Capture the cell that displays the provided text and extract its [x, y] central coordinate. 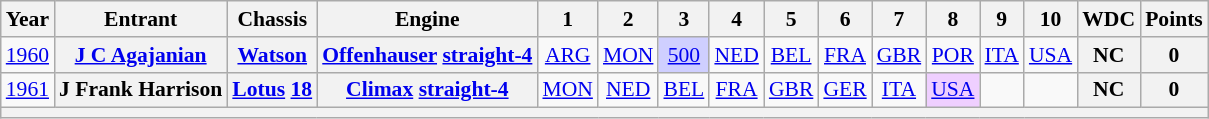
1 [568, 19]
10 [1050, 19]
J C Agajanian [140, 55]
500 [684, 55]
2 [628, 19]
Year [28, 19]
5 [792, 19]
8 [952, 19]
6 [844, 19]
J Frank Harrison [140, 90]
Climax straight-4 [427, 90]
4 [736, 19]
WDC [1108, 19]
Engine [427, 19]
Watson [272, 55]
7 [900, 19]
ARG [568, 55]
1960 [28, 55]
1961 [28, 90]
GER [844, 90]
Lotus 18 [272, 90]
Offenhauser straight-4 [427, 55]
9 [1002, 19]
Entrant [140, 19]
Chassis [272, 19]
POR [952, 55]
3 [684, 19]
Points [1174, 19]
